Search for the cell housing the specified text and yield its (X, Y) center coordinate. 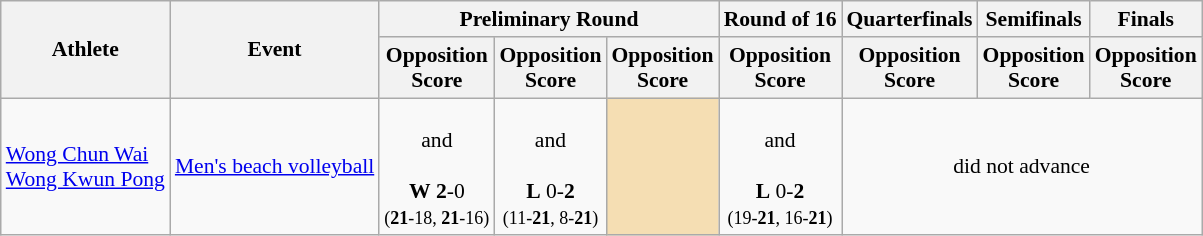
Quarterfinals (910, 19)
Event (274, 50)
andL 0-2(19-21, 16-21) (780, 167)
andW 2-0(21-18, 21-16) (436, 167)
Finals (1146, 19)
Wong Chun Wai Wong Kwun Pong (86, 167)
did not advance (1022, 167)
Men's beach volleyball (274, 167)
Round of 16 (780, 19)
Preliminary Round (548, 19)
Semifinals (1034, 19)
andL 0-2(11-21, 8-21) (550, 167)
Athlete (86, 50)
